For the text-containing cell, return its midpoint in [X, Y] coordinate format. 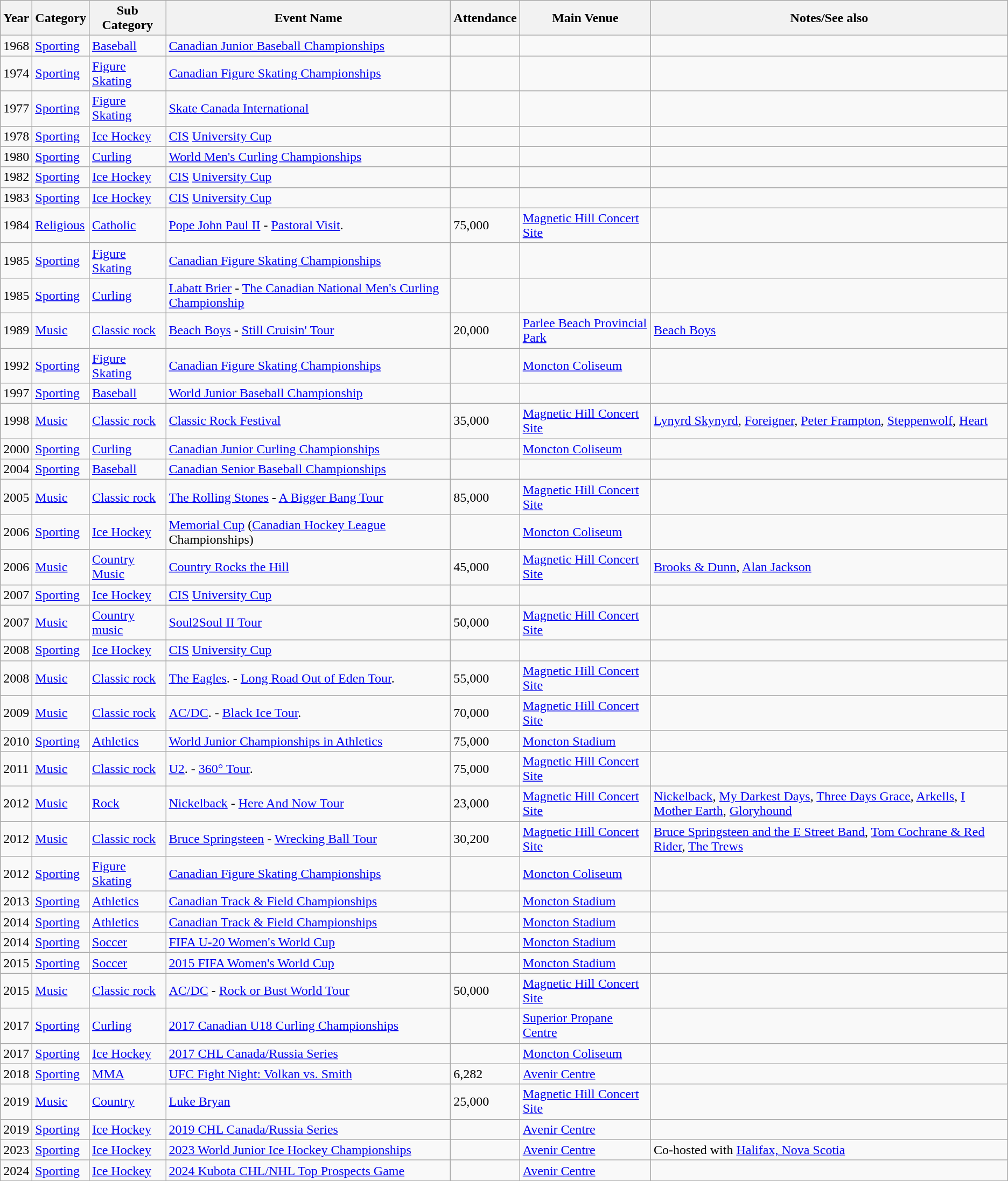
2024 [16, 1170]
Classic Rock Festival [308, 421]
Country music [128, 622]
World Junior Championships in Athletics [308, 741]
2004 [16, 469]
The Eagles. - Long Road Out of Eden Tour. [308, 678]
2013 [16, 902]
1974 [16, 73]
Nickelback - Here And Now Tour [308, 803]
Year [16, 18]
AC/DC - Rock or Bust World Tour [308, 990]
World Men's Curling Championships [308, 157]
Sub Category [128, 18]
1997 [16, 393]
Notes/See also [829, 18]
23,000 [485, 803]
20,000 [485, 331]
1989 [16, 331]
Catholic [128, 225]
Event Name [308, 18]
Bruce Springsteen and the E Street Band, Tom Cochrane & Red Rider, The Trews [829, 839]
Country Rocks the Hill [308, 567]
Rock [128, 803]
UFC Fight Night: Volkan vs. Smith [308, 1074]
Labatt Brier - The Canadian National Men's Curling Championship [308, 295]
AC/DC. - Black Ice Tour. [308, 713]
2024 Kubota CHL/NHL Top Prospects Game [308, 1170]
Country Music [128, 567]
2015 FIFA Women's World Cup [308, 963]
25,000 [485, 1101]
1982 [16, 177]
Attendance [485, 18]
70,000 [485, 713]
Memorial Cup (Canadian Hockey League Championships) [308, 532]
Beach Boys - Still Cruisin' Tour [308, 331]
2023 [16, 1150]
2009 [16, 713]
2023 World Junior Ice Hockey Championships [308, 1150]
35,000 [485, 421]
30,200 [485, 839]
85,000 [485, 497]
Canadian Senior Baseball Championships [308, 469]
2017 Canadian U18 Curling Championships [308, 1026]
6,282 [485, 1074]
1983 [16, 198]
1977 [16, 109]
1968 [16, 46]
World Junior Baseball Championship [308, 393]
Soul2Soul II Tour [308, 622]
FIFA U-20 Women's World Cup [308, 943]
Brooks & Dunn, Alan Jackson [829, 567]
1984 [16, 225]
2019 CHL Canada/Russia Series [308, 1129]
2011 [16, 769]
Parlee Beach Provincial Park [585, 331]
Beach Boys [829, 331]
2018 [16, 1074]
1980 [16, 157]
1998 [16, 421]
Canadian Junior Baseball Championships [308, 46]
55,000 [485, 678]
Luke Bryan [308, 1101]
Country [128, 1101]
45,000 [485, 567]
MMA [128, 1074]
Superior Propane Centre [585, 1026]
Nickelback, My Darkest Days, Three Days Grace, Arkells, I Mother Earth, Gloryhound [829, 803]
Main Venue [585, 18]
Lynyrd Skynyrd, Foreigner, Peter Frampton, Steppenwolf, Heart [829, 421]
Category [61, 18]
1992 [16, 365]
Pope John Paul II - Pastoral Visit. [308, 225]
1978 [16, 136]
Co-hosted with Halifax, Nova Scotia [829, 1150]
2000 [16, 449]
Skate Canada International [308, 109]
U2. - 360° Tour. [308, 769]
2010 [16, 741]
Bruce Springsteen - Wrecking Ball Tour [308, 839]
2017 CHL Canada/Russia Series [308, 1053]
2005 [16, 497]
Canadian Junior Curling Championships [308, 449]
Religious [61, 225]
The Rolling Stones - A Bigger Bang Tour [308, 497]
